Scan for the cell matching the given text and deliver its (X, Y) coordinate at center. 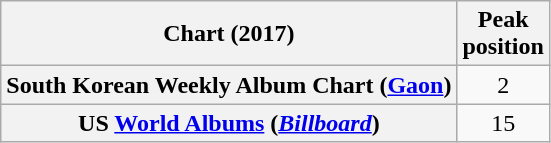
2 (503, 85)
15 (503, 123)
US World Albums (Billboard) (229, 123)
Chart (2017) (229, 34)
Peakposition (503, 34)
South Korean Weekly Album Chart (Gaon) (229, 85)
